Identify which cell holds the provided text, then report its [X, Y] central coordinate. 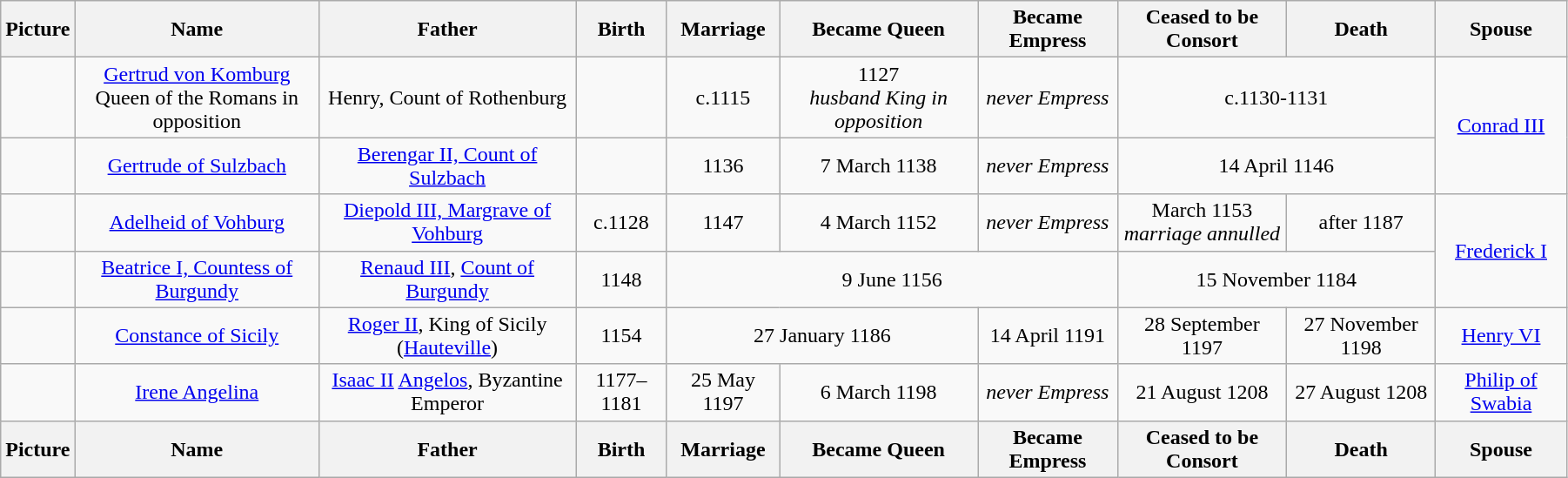
c.1130-1131 [1276, 98]
1147 [722, 223]
c.1115 [722, 98]
Constance of Sicily [197, 336]
7 March 1138 [879, 165]
1127husband King in opposition [879, 98]
Roger II, King of Sicily(Hauteville) [447, 336]
Isaac II Angelos, Byzantine Emperor [447, 392]
4 March 1152 [879, 223]
28 September 1197 [1203, 336]
15 November 1184 [1276, 279]
1136 [722, 165]
9 June 1156 [892, 279]
1148 [621, 279]
27 January 1186 [821, 336]
Gertrud von KomburgQueen of the Romans in opposition [197, 98]
Henry VI [1502, 336]
after 1187 [1361, 223]
Renaud III, Count of Burgundy [447, 279]
Gertrude of Sulzbach [197, 165]
Diepold III, Margrave of Vohburg [447, 223]
Berengar II, Count of Sulzbach [447, 165]
Henry, Count of Rothenburg [447, 98]
1154 [621, 336]
14 April 1146 [1276, 165]
25 May 1197 [722, 392]
Frederick I [1502, 251]
Conrad III [1502, 125]
27 August 1208 [1361, 392]
Adelheid of Vohburg [197, 223]
27 November 1198 [1361, 336]
1177–1181 [621, 392]
c.1128 [621, 223]
Beatrice I, Countess of Burgundy [197, 279]
14 April 1191 [1048, 336]
21 August 1208 [1203, 392]
6 March 1198 [879, 392]
Philip of Swabia [1502, 392]
March 1153marriage annulled [1203, 223]
Irene Angelina [197, 392]
